Detect which cell encompasses the target text, then output its (x, y) center coordinate. 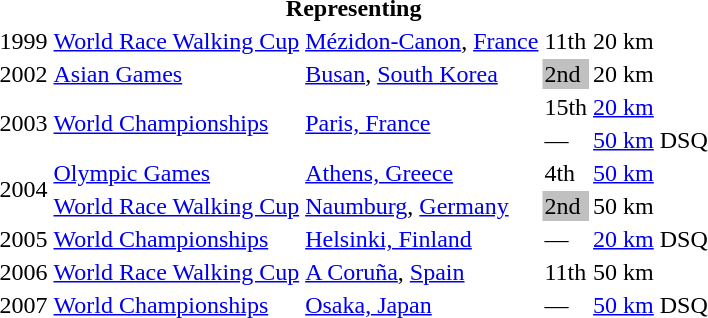
Mézidon-Canon, France (422, 41)
Athens, Greece (422, 173)
Asian Games (176, 74)
4th (566, 173)
Paris, France (422, 124)
Naumburg, Germany (422, 206)
Helsinki, Finland (422, 239)
Olympic Games (176, 173)
15th (566, 107)
Busan, South Korea (422, 74)
A Coruña, Spain (422, 272)
